For the text-containing cell, return its midpoint in [x, y] coordinate format. 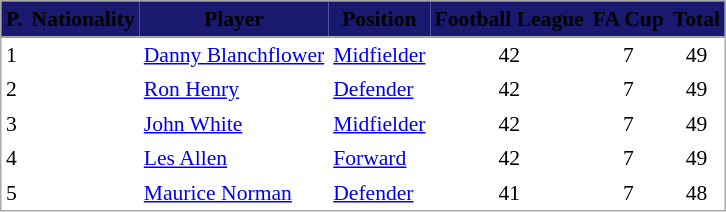
1 [15, 55]
Forward [380, 158]
John White [234, 123]
41 [509, 193]
3 [15, 123]
5 [15, 193]
Total [696, 20]
Nationality [83, 20]
Ron Henry [234, 89]
Football League [509, 20]
FA Cup [628, 20]
2 [15, 89]
Maurice Norman [234, 193]
Player [234, 20]
Les Allen [234, 158]
Position [380, 20]
48 [696, 193]
Danny Blanchflower [234, 55]
P. [15, 20]
4 [15, 158]
